Scan for the cell matching the given text and deliver its (X, Y) coordinate at center. 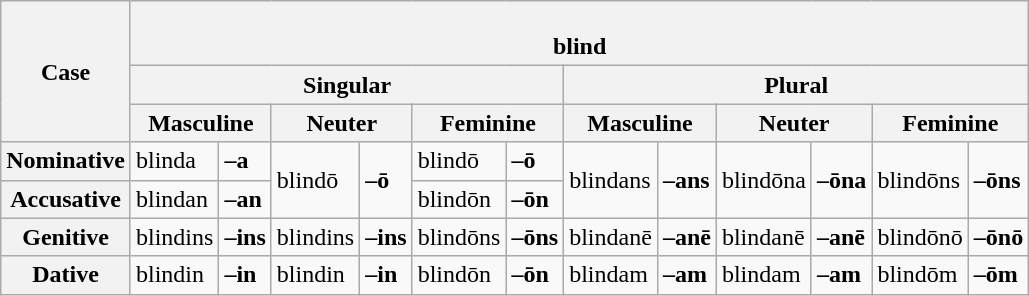
Accusative (66, 199)
–a (245, 161)
Singular (346, 85)
–an (245, 199)
Plural (796, 85)
blind (579, 34)
Case (66, 72)
blindōna (764, 180)
blindōnō (920, 237)
–ōnō (998, 237)
blindan (174, 199)
blinda (174, 161)
–ōna (841, 180)
–ans (686, 180)
blindans (611, 180)
Nominative (66, 161)
–ōm (998, 275)
Dative (66, 275)
blindōm (920, 275)
Genitive (66, 237)
